Search for the cell housing the specified text and yield its [x, y] center coordinate. 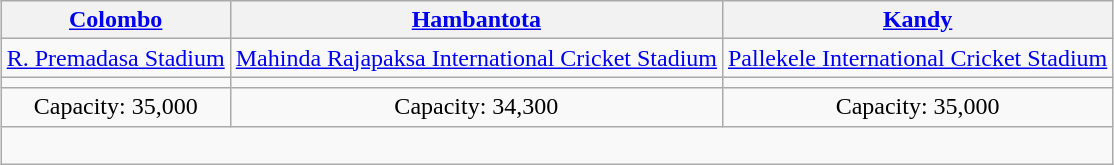
Mahinda Rajapaksa International Cricket Stadium [476, 58]
Capacity: 34,300 [476, 107]
R. Premadasa Stadium [116, 58]
Colombo [116, 20]
Pallekele International Cricket Stadium [917, 58]
Kandy [917, 20]
Hambantota [476, 20]
